Detect which cell encompasses the target text, then output its [x, y] center coordinate. 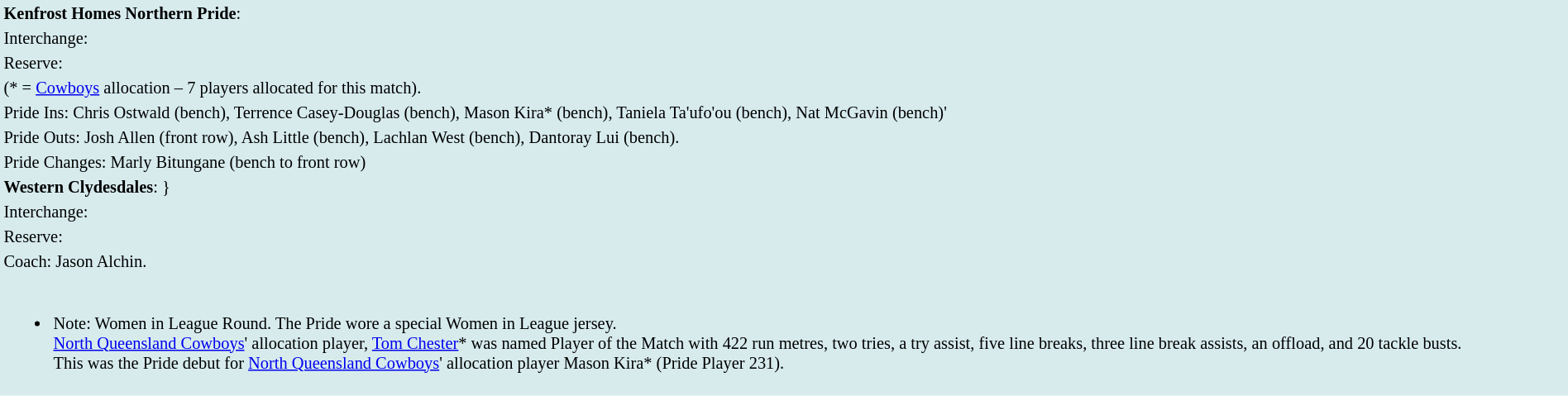
Kenfrost Homes Northern Pride: [784, 13]
Pride Ins: Chris Ostwald (bench), Terrence Casey-Douglas (bench), Mason Kira* (bench), Taniela Ta'ufo'ou (bench), Nat McGavin (bench)' [784, 112]
Western Clydesdales: } [784, 187]
(* = Cowboys allocation – 7 players allocated for this match). [784, 88]
Coach: Jason Alchin. [784, 261]
Pride Changes: Marly Bitungane (bench to front row) [784, 162]
Pride Outs: Josh Allen (front row), Ash Little (bench), Lachlan West (bench), Dantoray Lui (bench). [784, 137]
